Return [x, y] of the center of cell containing provided text 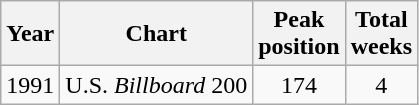
Chart [156, 34]
Year [30, 34]
4 [381, 85]
Totalweeks [381, 34]
174 [299, 85]
Peakposition [299, 34]
1991 [30, 85]
U.S. Billboard 200 [156, 85]
